Extract the (x, y) coordinate from the center of the cell holding the provided text.  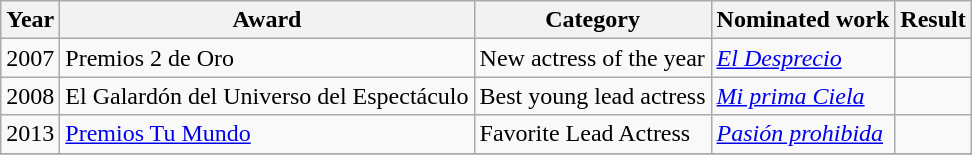
New actress of the year (592, 58)
Best young lead actress (592, 96)
Mi prima Ciela (803, 96)
El Galardón del Universo del Espectáculo (267, 96)
2008 (30, 96)
Result (933, 20)
2013 (30, 134)
2007 (30, 58)
Pasión prohibida (803, 134)
Year (30, 20)
Premios Tu Mundo (267, 134)
Award (267, 20)
Premios 2 de Oro (267, 58)
El Desprecio (803, 58)
Favorite Lead Actress (592, 134)
Nominated work (803, 20)
Category (592, 20)
